Scan for the cell matching the given text and deliver its (x, y) coordinate at center. 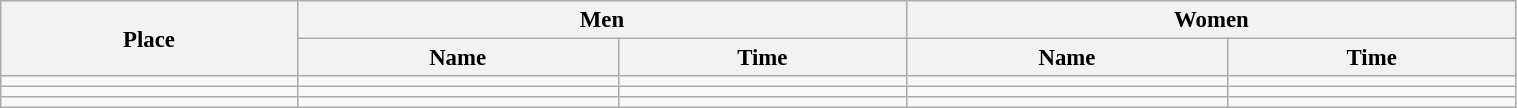
Men (602, 20)
Women (1212, 20)
Place (150, 38)
